Capture the cell that displays the provided text and extract its (X, Y) central coordinate. 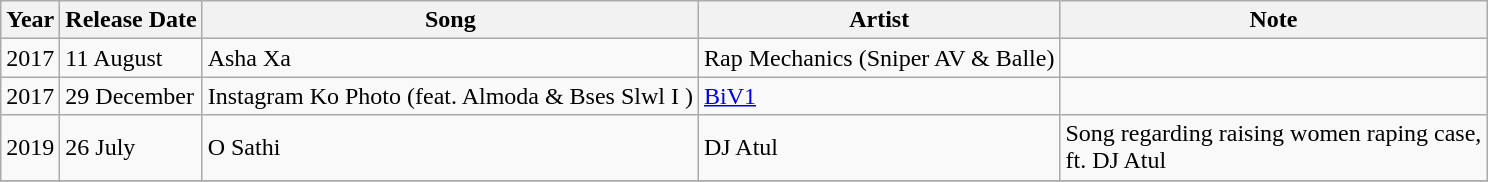
2019 (30, 148)
Song (450, 20)
Instagram Ko Photo (feat. Almoda & Bses Slwl I ) (450, 96)
BiV1 (878, 96)
Song regarding raising women raping case,ft. DJ Atul (1274, 148)
26 July (131, 148)
DJ Atul (878, 148)
Artist (878, 20)
Asha Xa (450, 58)
Year (30, 20)
Note (1274, 20)
Rap Mechanics (Sniper AV & Balle) (878, 58)
Release Date (131, 20)
11 August (131, 58)
O Sathi (450, 148)
29 December (131, 96)
